From the cell containing the given text, extract its center point as [X, Y] coordinate. 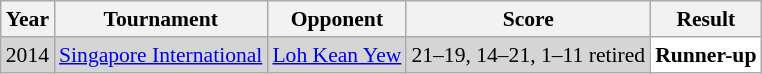
Singapore International [160, 55]
Loh Kean Yew [336, 55]
21–19, 14–21, 1–11 retired [528, 55]
Score [528, 19]
Result [706, 19]
Runner-up [706, 55]
Year [28, 19]
2014 [28, 55]
Tournament [160, 19]
Opponent [336, 19]
